Pinpoint the cell where the given text exists, returning its (X, Y) midpoint coordinate. 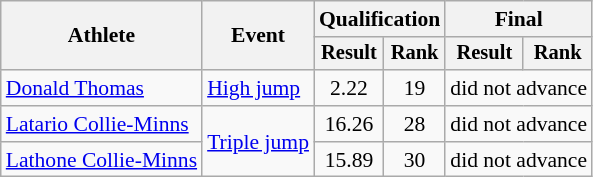
2.22 (349, 88)
Donald Thomas (102, 88)
Triple jump (258, 142)
Athlete (102, 36)
Event (258, 36)
Qualification (380, 19)
19 (414, 88)
Final (518, 19)
28 (414, 124)
High jump (258, 88)
Latario Collie-Minns (102, 124)
16.26 (349, 124)
